Return the [x, y] coordinate for the center point of the cell that contains the specified text.  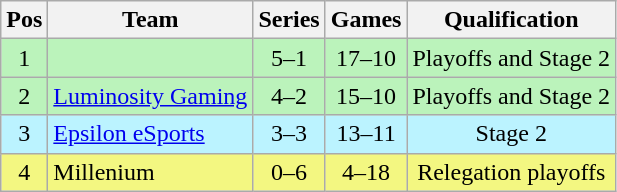
4 [24, 172]
Relegation playoffs [512, 172]
Team [150, 20]
Millenium [150, 172]
1 [24, 58]
4–18 [366, 172]
17–10 [366, 58]
Stage 2 [512, 134]
15–10 [366, 96]
0–6 [289, 172]
Games [366, 20]
Series [289, 20]
2 [24, 96]
Epsilon eSports [150, 134]
Pos [24, 20]
3 [24, 134]
5–1 [289, 58]
4–2 [289, 96]
3–3 [289, 134]
Luminosity Gaming [150, 96]
Qualification [512, 20]
13–11 [366, 134]
